Return [x, y] of the center of cell containing provided text 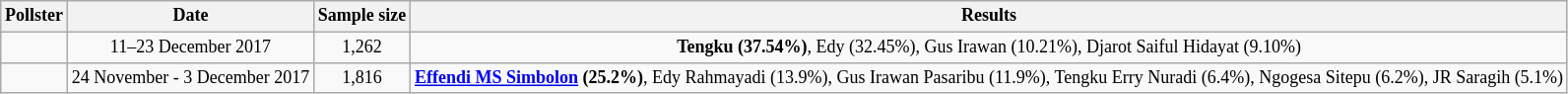
Effendi MS Simbolon (25.2%), Edy Rahmayadi (13.9%), Gus Irawan Pasaribu (11.9%), Tengku Erry Nuradi (6.4%), Ngogesa Sitepu (6.2%), JR Saragih (5.1%) [989, 77]
Results [989, 16]
1,262 [362, 47]
Pollster [34, 16]
11–23 December 2017 [190, 47]
1,816 [362, 77]
24 November - 3 December 2017 [190, 77]
Date [190, 16]
Sample size [362, 16]
Tengku (37.54%), Edy (32.45%), Gus Irawan (10.21%), Djarot Saiful Hidayat (9.10%) [989, 47]
